Return the (x, y) coordinate for the center point of the cell that contains the specified text.  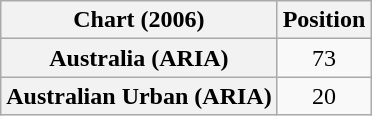
Chart (2006) (139, 20)
20 (324, 96)
Position (324, 20)
73 (324, 58)
Australian Urban (ARIA) (139, 96)
Australia (ARIA) (139, 58)
